Find where the given text appears and provide that cell's center as (X, Y) coordinate. 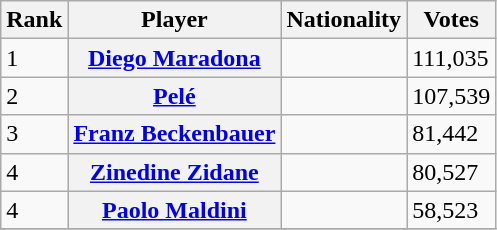
81,442 (452, 134)
111,035 (452, 58)
Diego Maradona (174, 58)
3 (34, 134)
2 (34, 96)
107,539 (452, 96)
Pelé (174, 96)
58,523 (452, 210)
Zinedine Zidane (174, 172)
Nationality (344, 20)
Votes (452, 20)
1 (34, 58)
Paolo Maldini (174, 210)
Franz Beckenbauer (174, 134)
Rank (34, 20)
Player (174, 20)
80,527 (452, 172)
